Capture the cell that displays the provided text and extract its [X, Y] central coordinate. 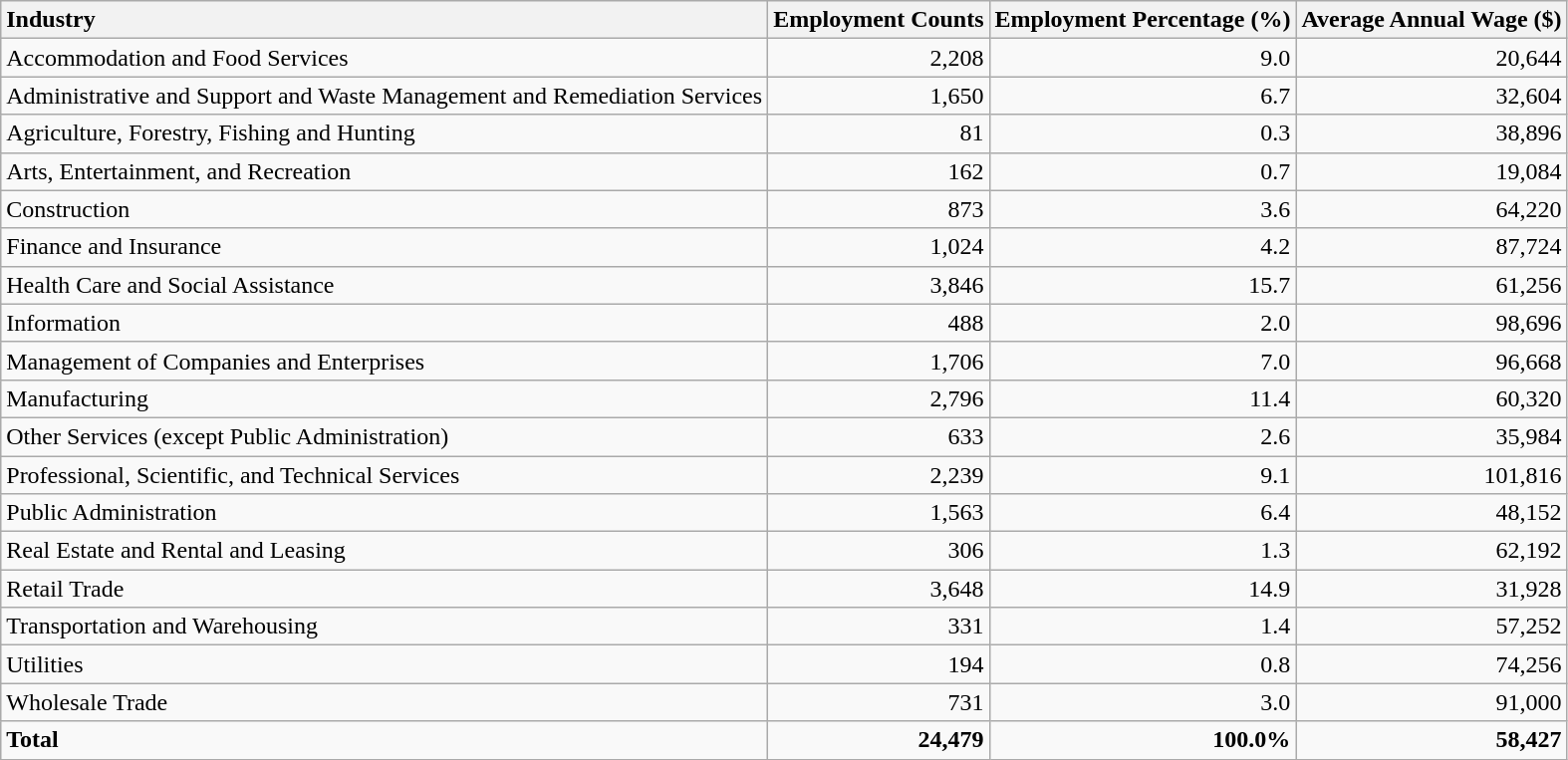
Retail Trade [385, 589]
2,208 [879, 58]
306 [879, 551]
Construction [385, 209]
11.4 [1143, 398]
4.2 [1143, 247]
81 [879, 133]
2.0 [1143, 323]
14.9 [1143, 589]
9.0 [1143, 58]
35,984 [1432, 436]
3.0 [1143, 702]
60,320 [1432, 398]
Other Services (except Public Administration) [385, 436]
1,563 [879, 513]
Professional, Scientific, and Technical Services [385, 475]
101,816 [1432, 475]
31,928 [1432, 589]
Real Estate and Rental and Leasing [385, 551]
1,024 [879, 247]
Transportation and Warehousing [385, 627]
162 [879, 171]
0.3 [1143, 133]
64,220 [1432, 209]
96,668 [1432, 361]
3,648 [879, 589]
15.7 [1143, 285]
3.6 [1143, 209]
7.0 [1143, 361]
98,696 [1432, 323]
194 [879, 664]
100.0% [1143, 740]
488 [879, 323]
Administrative and Support and Waste Management and Remediation Services [385, 96]
38,896 [1432, 133]
Agriculture, Forestry, Fishing and Hunting [385, 133]
74,256 [1432, 664]
6.4 [1143, 513]
Wholesale Trade [385, 702]
0.8 [1143, 664]
2,796 [879, 398]
87,724 [1432, 247]
57,252 [1432, 627]
Industry [385, 20]
Employment Counts [879, 20]
731 [879, 702]
Utilities [385, 664]
331 [879, 627]
62,192 [1432, 551]
Management of Companies and Enterprises [385, 361]
48,152 [1432, 513]
Public Administration [385, 513]
Health Care and Social Assistance [385, 285]
1,650 [879, 96]
61,256 [1432, 285]
Arts, Entertainment, and Recreation [385, 171]
20,644 [1432, 58]
1.4 [1143, 627]
Information [385, 323]
1.3 [1143, 551]
58,427 [1432, 740]
2.6 [1143, 436]
Accommodation and Food Services [385, 58]
32,604 [1432, 96]
633 [879, 436]
24,479 [879, 740]
1,706 [879, 361]
9.1 [1143, 475]
2,239 [879, 475]
873 [879, 209]
6.7 [1143, 96]
0.7 [1143, 171]
Manufacturing [385, 398]
19,084 [1432, 171]
Employment Percentage (%) [1143, 20]
91,000 [1432, 702]
Finance and Insurance [385, 247]
Average Annual Wage ($) [1432, 20]
3,846 [879, 285]
Total [385, 740]
